Detect which cell encompasses the target text, then output its (X, Y) center coordinate. 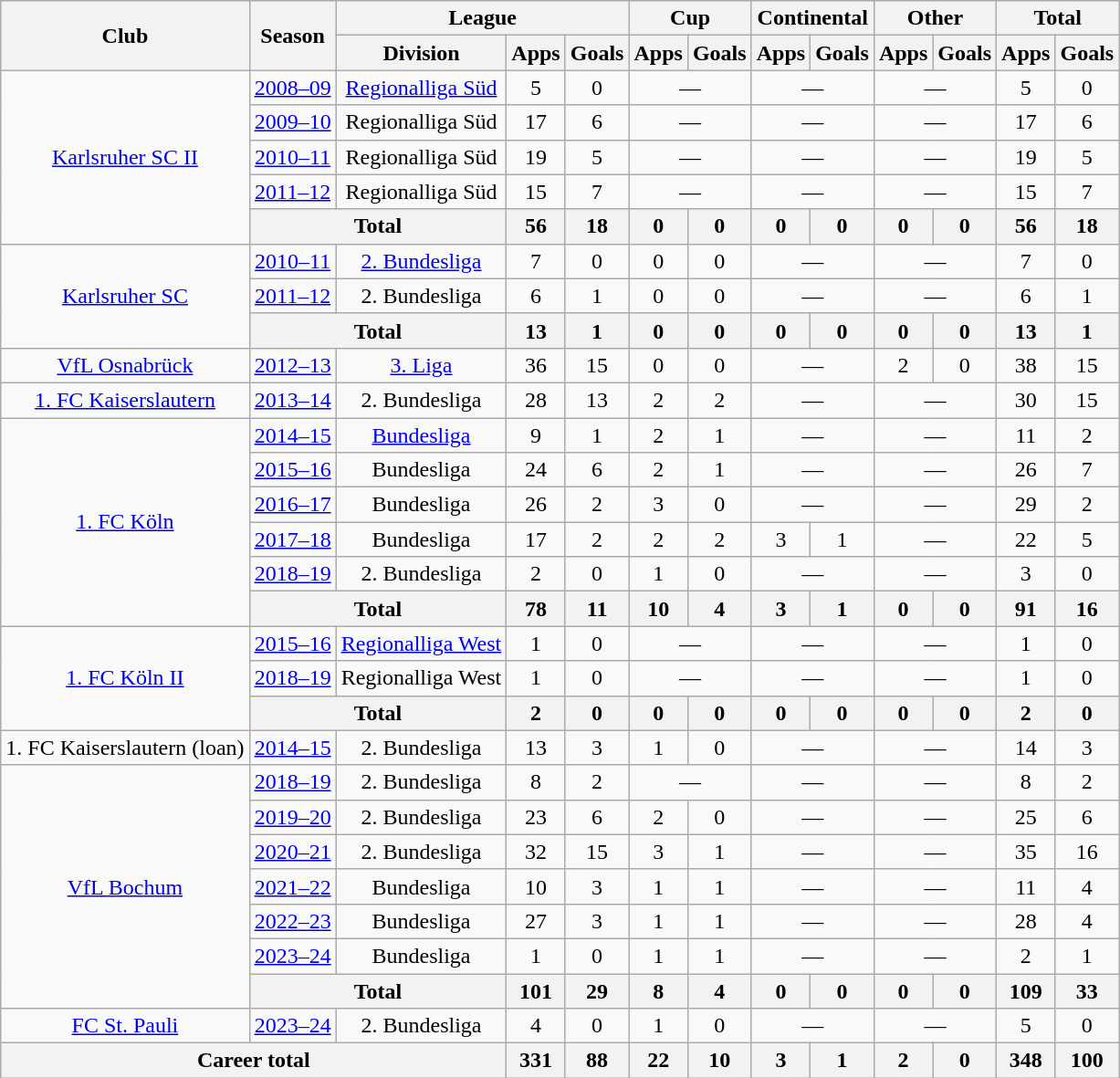
1. FC Köln II (125, 678)
78 (536, 609)
2020–21 (292, 852)
Other (935, 18)
14 (1026, 748)
24 (536, 470)
FC St. Pauli (125, 1026)
25 (1026, 817)
2009–10 (292, 122)
23 (536, 817)
38 (1026, 365)
Continental (812, 18)
2016–17 (292, 505)
2019–20 (292, 817)
331 (536, 1061)
100 (1087, 1061)
1. FC Kaiserslautern (125, 400)
32 (536, 852)
Karlsruher SC (125, 296)
2022–23 (292, 921)
109 (1026, 990)
88 (597, 1061)
33 (1087, 990)
VfL Osnabrück (125, 365)
2021–22 (292, 886)
36 (536, 365)
35 (1026, 852)
2017–18 (292, 539)
3. Liga (422, 365)
2012–13 (292, 365)
2008–09 (292, 88)
Cup (690, 18)
1. FC Köln (125, 522)
Karlsruher SC II (125, 157)
9 (536, 435)
VfL Bochum (125, 886)
Season (292, 36)
101 (536, 990)
League (482, 18)
Division (422, 53)
2013–14 (292, 400)
30 (1026, 400)
91 (1026, 609)
348 (1026, 1061)
1. FC Kaiserslautern (loan) (125, 748)
27 (536, 921)
Club (125, 36)
Career total (254, 1061)
